Determine the (X, Y) coordinate at the center of the cell enclosing the given text.  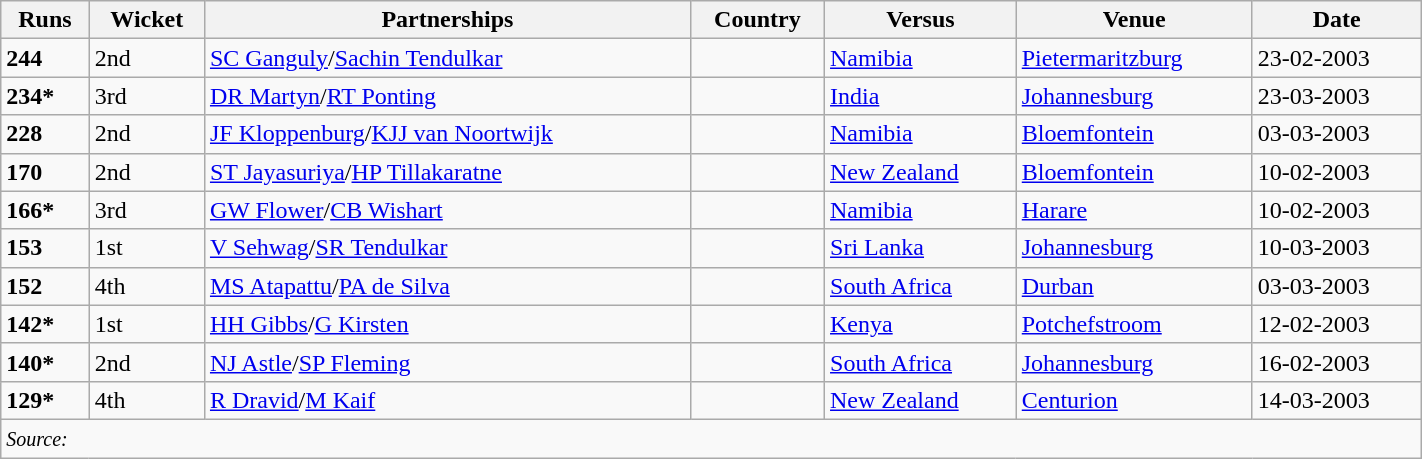
166* (45, 210)
Runs (45, 20)
14-03-2003 (1336, 400)
Date (1336, 20)
JF Kloppenburg/KJJ van Noortwijk (447, 134)
Wicket (146, 20)
10-03-2003 (1336, 248)
HH Gibbs/G Kirsten (447, 324)
244 (45, 58)
12-02-2003 (1336, 324)
MS Atapattu/PA de Silva (447, 286)
R Dravid/M Kaif (447, 400)
23-03-2003 (1336, 96)
Country (757, 20)
NJ Astle/SP Fleming (447, 362)
DR Martyn/RT Ponting (447, 96)
153 (45, 248)
140* (45, 362)
170 (45, 172)
Venue (1134, 20)
152 (45, 286)
India (921, 96)
129* (45, 400)
16-02-2003 (1336, 362)
Source: (711, 438)
142* (45, 324)
GW Flower/CB Wishart (447, 210)
ST Jayasuriya/HP Tillakaratne (447, 172)
Versus (921, 20)
Durban (1134, 286)
Potchefstroom (1134, 324)
Kenya (921, 324)
Partnerships (447, 20)
Pietermaritzburg (1134, 58)
228 (45, 134)
234* (45, 96)
Harare (1134, 210)
Sri Lanka (921, 248)
Centurion (1134, 400)
V Sehwag/SR Tendulkar (447, 248)
23-02-2003 (1336, 58)
SC Ganguly/Sachin Tendulkar (447, 58)
